From the cell containing the given text, extract its center point as (x, y) coordinate. 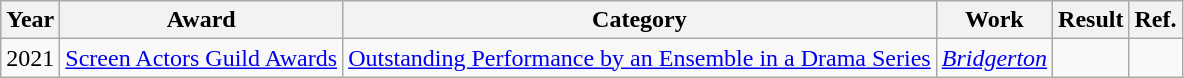
Award (202, 20)
Outstanding Performance by an Ensemble in a Drama Series (640, 58)
Category (640, 20)
2021 (30, 58)
Bridgerton (994, 58)
Ref. (1156, 20)
Screen Actors Guild Awards (202, 58)
Result (1091, 20)
Work (994, 20)
Year (30, 20)
